Extract the (x, y) coordinate from the center of the cell holding the provided text.  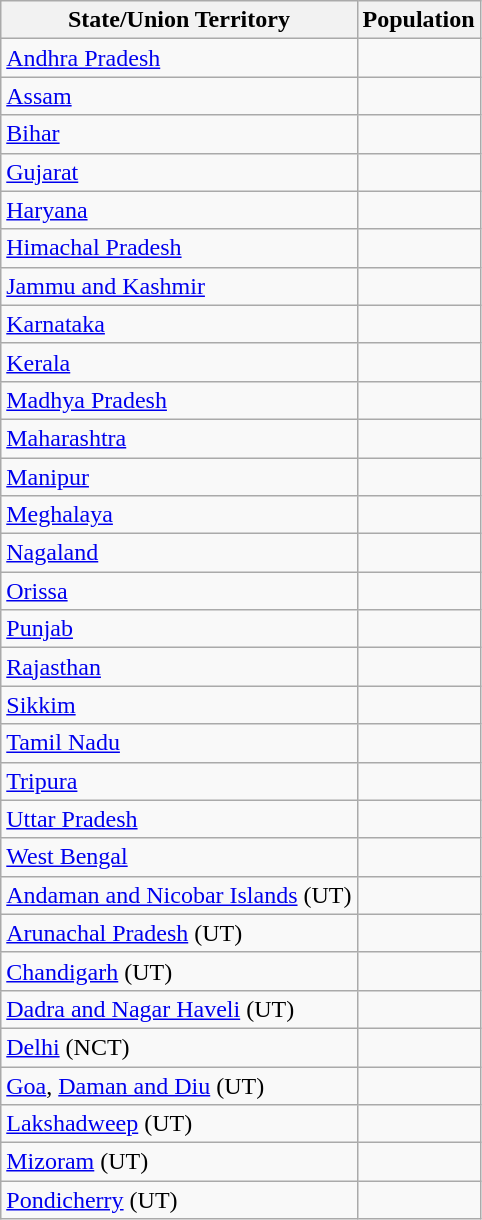
Chandigarh (UT) (179, 971)
Karnataka (179, 324)
Goa, Daman and Diu (UT) (179, 1085)
West Bengal (179, 857)
State/Union Territory (179, 20)
Kerala (179, 362)
Delhi (NCT) (179, 1047)
Tripura (179, 781)
Assam (179, 96)
Madhya Pradesh (179, 400)
Gujarat (179, 172)
Lakshadweep (UT) (179, 1124)
Bihar (179, 134)
Arunachal Pradesh (UT) (179, 933)
Andhra Pradesh (179, 58)
Haryana (179, 210)
Orissa (179, 591)
Pondicherry (UT) (179, 1200)
Himachal Pradesh (179, 248)
Tamil Nadu (179, 743)
Population (418, 20)
Maharashtra (179, 438)
Jammu and Kashmir (179, 286)
Manipur (179, 477)
Uttar Pradesh (179, 819)
Punjab (179, 629)
Meghalaya (179, 515)
Mizoram (UT) (179, 1162)
Sikkim (179, 705)
Rajasthan (179, 667)
Andaman and Nicobar Islands (UT) (179, 895)
Dadra and Nagar Haveli (UT) (179, 1009)
Nagaland (179, 553)
